Output the [X, Y] coordinate of the center of the cell containing the given text.  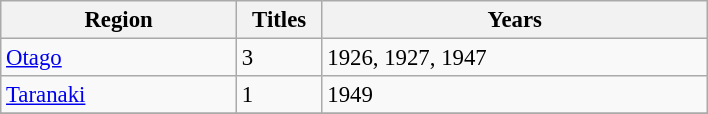
Titles [279, 20]
3 [279, 58]
1 [279, 95]
Otago [119, 58]
1926, 1927, 1947 [515, 58]
1949 [515, 95]
Region [119, 20]
Taranaki [119, 95]
Years [515, 20]
